Locate the cell with the specified text and output its [x, y] center coordinate. 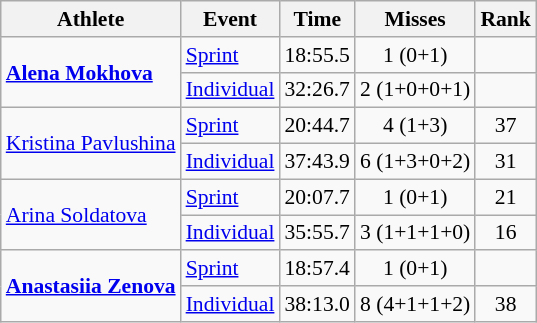
38 [506, 304]
Anastasiia Zenova [91, 286]
32:26.7 [316, 90]
20:07.7 [316, 197]
20:44.7 [316, 126]
21 [506, 197]
37 [506, 126]
8 (4+1+1+2) [415, 304]
Rank [506, 19]
Alena Mokhova [91, 72]
18:55.5 [316, 55]
18:57.4 [316, 269]
3 (1+1+1+0) [415, 233]
37:43.9 [316, 162]
35:55.7 [316, 233]
Time [316, 19]
2 (1+0+0+1) [415, 90]
16 [506, 233]
Athlete [91, 19]
Arina Soldatova [91, 214]
31 [506, 162]
4 (1+3) [415, 126]
Kristina Pavlushina [91, 144]
Misses [415, 19]
Event [230, 19]
38:13.0 [316, 304]
6 (1+3+0+2) [415, 162]
